Identify which cell holds the provided text, then report its [X, Y] central coordinate. 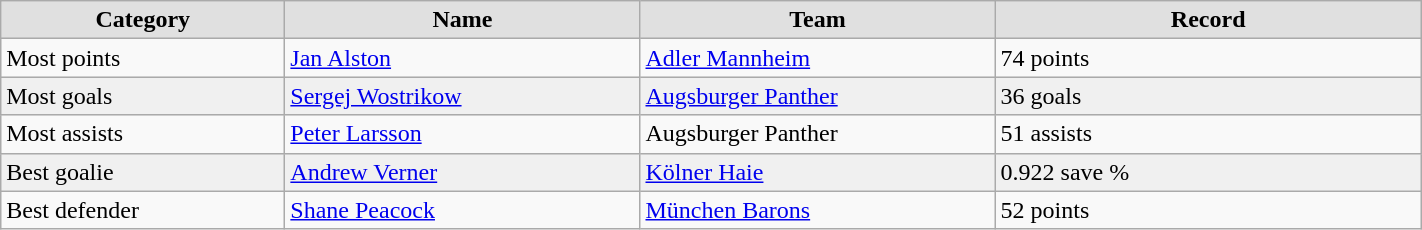
Record [1208, 20]
Name [462, 20]
74 points [1208, 58]
Best defender [143, 210]
Best goalie [143, 172]
Team [818, 20]
36 goals [1208, 96]
0.922 save % [1208, 172]
Sergej Wostrikow [462, 96]
Adler Mannheim [818, 58]
Shane Peacock [462, 210]
München Barons [818, 210]
Jan Alston [462, 58]
Kölner Haie [818, 172]
Andrew Verner [462, 172]
52 points [1208, 210]
51 assists [1208, 134]
Most points [143, 58]
Most goals [143, 96]
Category [143, 20]
Peter Larsson [462, 134]
Most assists [143, 134]
